Return (x, y) of the center of cell containing provided text 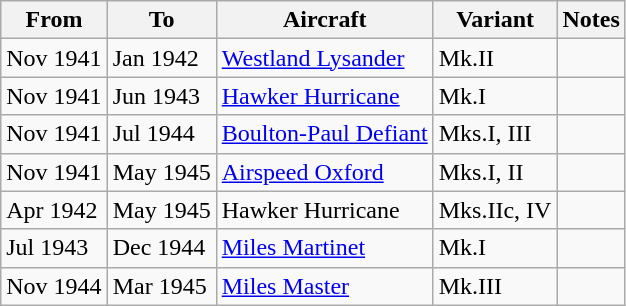
Miles Martinet (324, 248)
Mks.I, III (495, 134)
To (162, 20)
Mks.I, II (495, 172)
From (54, 20)
Jan 1942 (162, 58)
Mar 1945 (162, 286)
Dec 1944 (162, 248)
Boulton-Paul Defiant (324, 134)
Miles Master (324, 286)
Mks.IIc, IV (495, 210)
Westland Lysander (324, 58)
Aircraft (324, 20)
Nov 1944 (54, 286)
Mk.II (495, 58)
Airspeed Oxford (324, 172)
Notes (591, 20)
Variant (495, 20)
Jul 1944 (162, 134)
Jun 1943 (162, 96)
Apr 1942 (54, 210)
Mk.III (495, 286)
Jul 1943 (54, 248)
